Output the [x, y] coordinate of the center of the cell containing the given text.  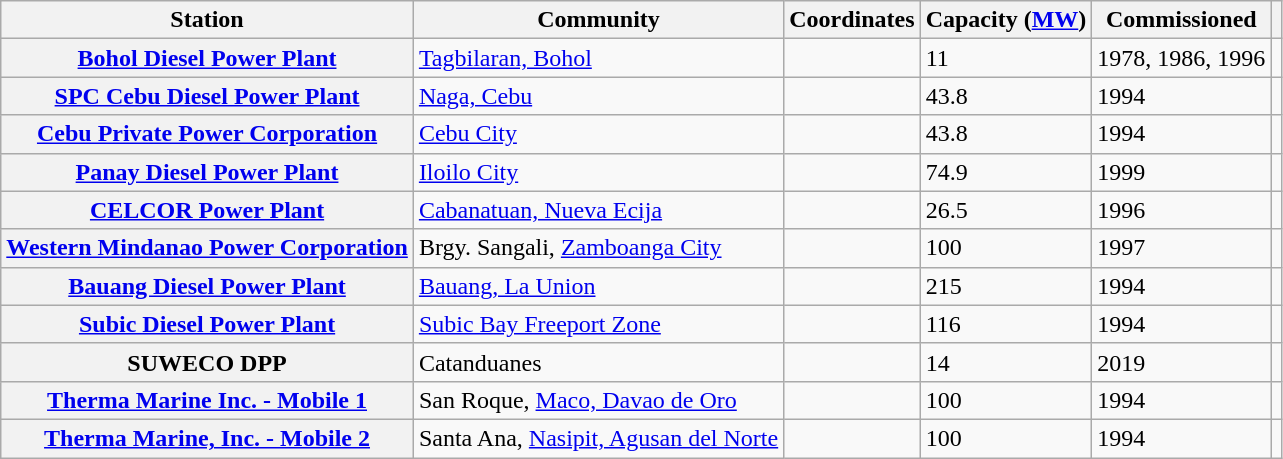
Subic Bay Freeport Zone [598, 324]
Tagbilaran, Bohol [598, 58]
11 [1006, 58]
Bauang, La Union [598, 286]
SUWECO DPP [208, 362]
Naga, Cebu [598, 96]
1996 [1182, 210]
1978, 1986, 1996 [1182, 58]
1997 [1182, 248]
Catanduanes [598, 362]
215 [1006, 286]
2019 [1182, 362]
1999 [1182, 172]
Station [208, 20]
Bohol Diesel Power Plant [208, 58]
Bauang Diesel Power Plant [208, 286]
Community [598, 20]
Western Mindanao Power Corporation [208, 248]
Santa Ana, Nasipit, Agusan del Norte [598, 438]
San Roque, Maco, Davao de Oro [598, 400]
Capacity (MW) [1006, 20]
Brgy. Sangali, Zamboanga City [598, 248]
Cebu City [598, 134]
Cebu Private Power Corporation [208, 134]
Coordinates [852, 20]
Iloilo City [598, 172]
Panay Diesel Power Plant [208, 172]
Cabanatuan, Nueva Ecija [598, 210]
14 [1006, 362]
Therma Marine, Inc. - Mobile 2 [208, 438]
Therma Marine Inc. - Mobile 1 [208, 400]
26.5 [1006, 210]
CELCOR Power Plant [208, 210]
116 [1006, 324]
SPC Cebu Diesel Power Plant [208, 96]
Subic Diesel Power Plant [208, 324]
74.9 [1006, 172]
Commissioned [1182, 20]
